Capture the cell that displays the provided text and extract its (X, Y) central coordinate. 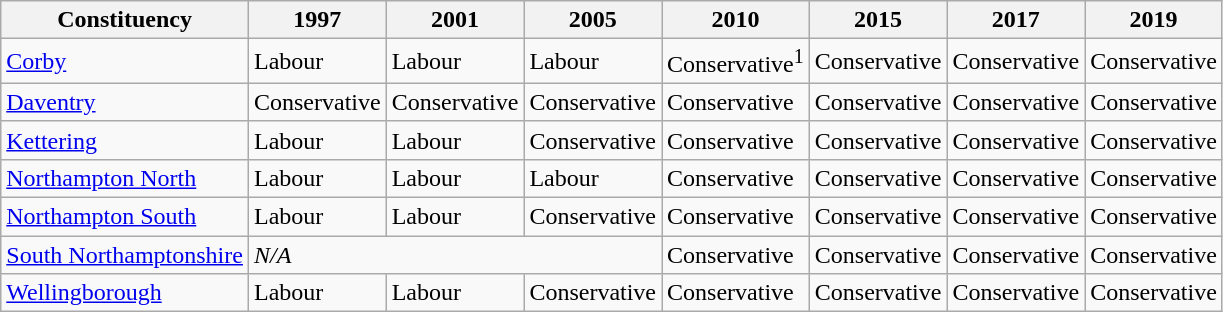
Northampton South (125, 217)
2017 (1016, 20)
1997 (317, 20)
2019 (1154, 20)
Wellingborough (125, 293)
Corby (125, 62)
2001 (455, 20)
South Northamptonshire (125, 255)
N/A (454, 255)
Northampton North (125, 178)
Kettering (125, 140)
Constituency (125, 20)
2010 (736, 20)
2005 (593, 20)
Conservative1 (736, 62)
Daventry (125, 102)
2015 (878, 20)
